Search for the cell housing the specified text and yield its (X, Y) center coordinate. 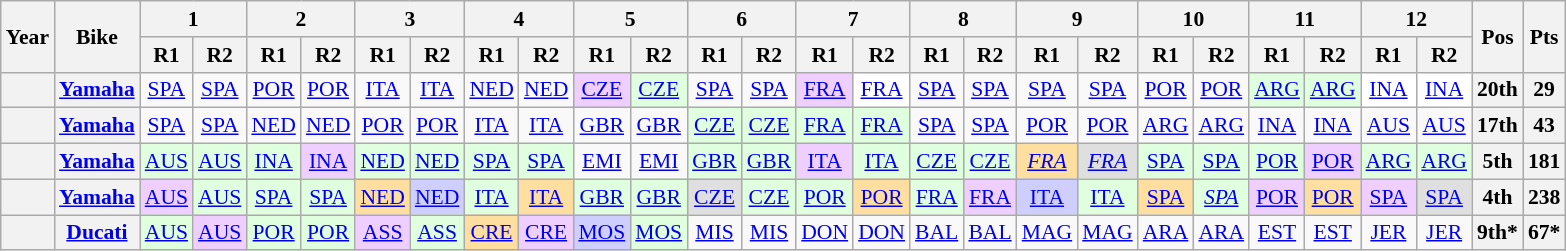
9 (1078, 19)
Pts (1544, 36)
29 (1544, 90)
8 (964, 19)
5 (630, 19)
17th (1498, 126)
20th (1498, 90)
7 (853, 19)
238 (1544, 197)
11 (1304, 19)
5th (1498, 162)
2 (300, 19)
67* (1544, 233)
43 (1544, 126)
10 (1194, 19)
9th* (1498, 233)
12 (1416, 19)
3 (410, 19)
Bike (97, 36)
6 (742, 19)
181 (1544, 162)
Year (28, 36)
4 (518, 19)
Ducati (97, 233)
1 (194, 19)
4th (1498, 197)
Pos (1498, 36)
